Scan for the cell matching the given text and deliver its [X, Y] coordinate at center. 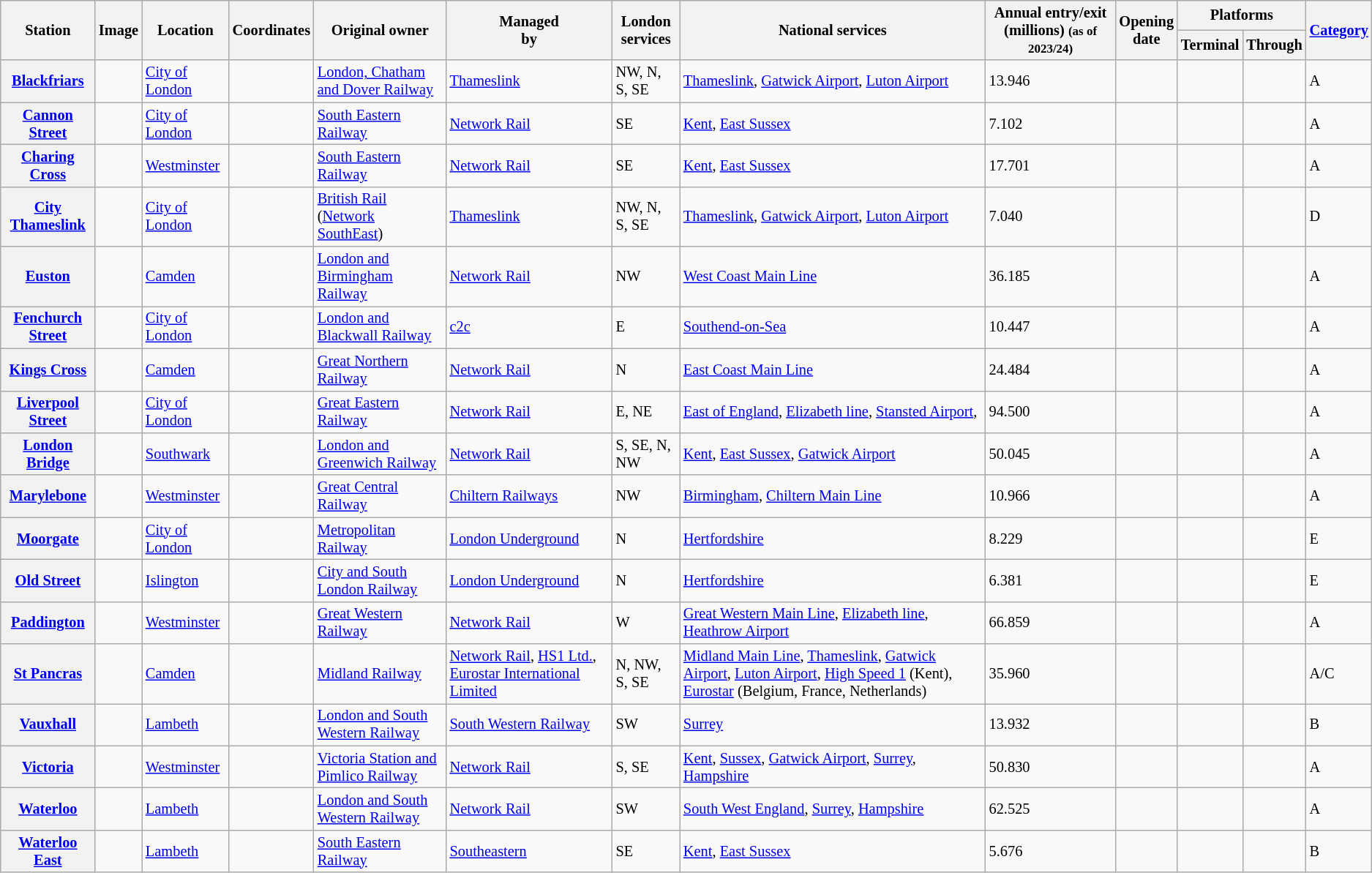
S, SE [646, 767]
Annual entry/exit (millions) (as of 2023/24) [1051, 30]
Southwark [186, 454]
Charing Cross [48, 165]
Platforms [1242, 15]
Kent, East Sussex, Gatwick Airport [833, 454]
Waterloo [48, 809]
E, NE [646, 412]
62.525 [1051, 809]
South West England, Surrey, Hampshire [833, 809]
Great Eastern Railway [381, 412]
Image [119, 30]
Managed by [530, 30]
10.966 [1051, 496]
London and Birmingham Railway [381, 277]
Islington [186, 580]
Victoria Station and Pimlico Railway [381, 767]
13.946 [1051, 81]
S, SE, N, NW [646, 454]
10.447 [1051, 327]
City Thameslink [48, 217]
50.830 [1051, 767]
Southend-on-Sea [833, 327]
c2c [530, 327]
7.040 [1051, 217]
6.381 [1051, 580]
London and Blackwall Railway [381, 327]
66.859 [1051, 623]
East Coast Main Line [833, 370]
Location [186, 30]
50.045 [1051, 454]
A/C [1339, 674]
Great Western Main Line, Elizabeth line, Heathrow Airport [833, 623]
Victoria [48, 767]
Old Street [48, 580]
Station [48, 30]
Kings Cross [48, 370]
London, Chatham and Dover Railway [381, 81]
Network Rail, HS1 Ltd., Eurostar International Limited [530, 674]
Cannon Street [48, 124]
Category [1339, 30]
City and South London Railway [381, 580]
Terminal [1210, 45]
Through [1274, 45]
Great Northern Railway [381, 370]
Chiltern Railways [530, 496]
Midland Railway [381, 674]
Original owner [381, 30]
17.701 [1051, 165]
National services [833, 30]
Liverpool Street [48, 412]
Fenchurch Street [48, 327]
St Pancras [48, 674]
Great Western Railway [381, 623]
London and Greenwich Railway [381, 454]
Openingdate [1147, 30]
Waterloo East [48, 851]
Kent, Sussex, Gatwick Airport, Surrey, Hampshire [833, 767]
Blackfriars [48, 81]
Surrey [833, 724]
36.185 [1051, 277]
Birmingham, Chiltern Main Line [833, 496]
8.229 [1051, 539]
Euston [48, 277]
W [646, 623]
Marylebone [48, 496]
N, NW, S, SE [646, 674]
D [1339, 217]
West Coast Main Line [833, 277]
London services [646, 30]
Coordinates [271, 30]
24.484 [1051, 370]
East of England, Elizabeth line, Stansted Airport, [833, 412]
94.500 [1051, 412]
Paddington [48, 623]
Vauxhall [48, 724]
Midland Main Line, Thameslink, Gatwick Airport, Luton Airport, High Speed 1 (Kent), Eurostar (Belgium, France, Netherlands) [833, 674]
Moorgate [48, 539]
Metropolitan Railway [381, 539]
5.676 [1051, 851]
Southeastern [530, 851]
13.932 [1051, 724]
35.960 [1051, 674]
7.102 [1051, 124]
South Western Railway [530, 724]
London Bridge [48, 454]
British Rail (Network SouthEast) [381, 217]
Great Central Railway [381, 496]
